Identify which cell holds the provided text, then report its (x, y) central coordinate. 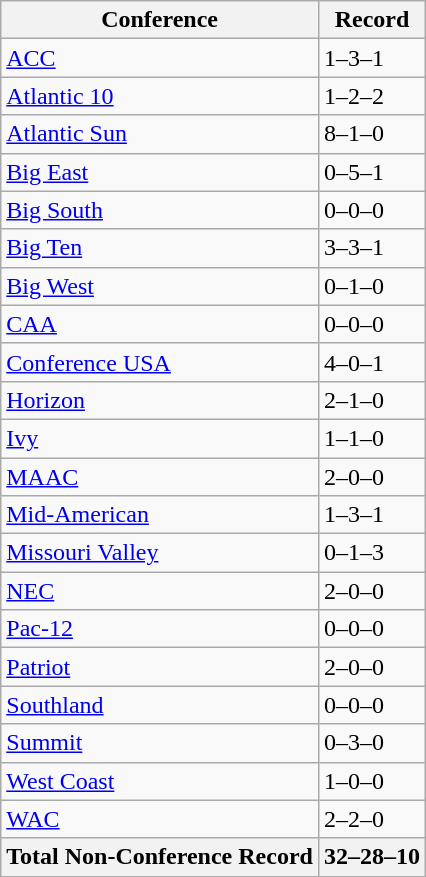
2–2–0 (372, 819)
WAC (160, 819)
Big East (160, 172)
0–5–1 (372, 172)
8–1–0 (372, 134)
0–3–0 (372, 743)
NEC (160, 591)
Ivy (160, 438)
Mid-American (160, 515)
1–0–0 (372, 781)
Big West (160, 286)
MAAC (160, 477)
0–1–3 (372, 553)
Conference USA (160, 362)
West Coast (160, 781)
Atlantic Sun (160, 134)
ACC (160, 58)
CAA (160, 324)
Total Non-Conference Record (160, 857)
Summit (160, 743)
Horizon (160, 400)
Record (372, 20)
Pac-12 (160, 629)
Conference (160, 20)
Patriot (160, 667)
4–0–1 (372, 362)
1–2–2 (372, 96)
3–3–1 (372, 248)
Missouri Valley (160, 553)
2–1–0 (372, 400)
32–28–10 (372, 857)
Big South (160, 210)
1–1–0 (372, 438)
Atlantic 10 (160, 96)
Big Ten (160, 248)
0–1–0 (372, 286)
Southland (160, 705)
